Search for the cell housing the specified text and yield its [x, y] center coordinate. 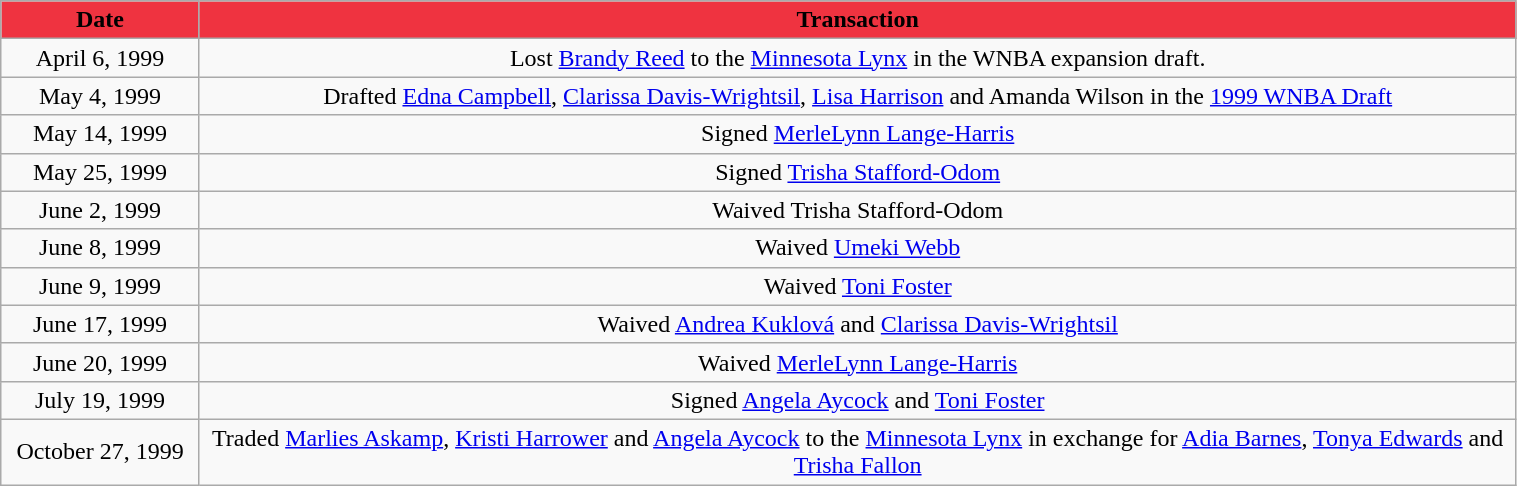
June 2, 1999 [100, 210]
October 27, 1999 [100, 452]
Waived Trisha Stafford-Odom [858, 210]
Waived Toni Foster [858, 286]
May 14, 1999 [100, 134]
April 6, 1999 [100, 58]
June 17, 1999 [100, 324]
May 4, 1999 [100, 96]
Signed MerleLynn Lange-Harris [858, 134]
Signed Trisha Stafford-Odom [858, 172]
Waived MerleLynn Lange-Harris [858, 362]
Drafted Edna Campbell, Clarissa Davis-Wrightsil, Lisa Harrison and Amanda Wilson in the 1999 WNBA Draft [858, 96]
Lost Brandy Reed to the Minnesota Lynx in the WNBA expansion draft. [858, 58]
May 25, 1999 [100, 172]
June 20, 1999 [100, 362]
Transaction [858, 20]
Waived Andrea Kuklová and Clarissa Davis-Wrightsil [858, 324]
June 9, 1999 [100, 286]
June 8, 1999 [100, 248]
Signed Angela Aycock and Toni Foster [858, 400]
July 19, 1999 [100, 400]
Date [100, 20]
Waived Umeki Webb [858, 248]
Traded Marlies Askamp, Kristi Harrower and Angela Aycock to the Minnesota Lynx in exchange for Adia Barnes, Tonya Edwards and Trisha Fallon [858, 452]
